Capture the cell that displays the provided text and extract its (X, Y) central coordinate. 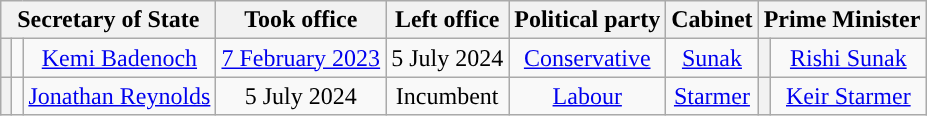
Prime Minister (842, 20)
Left office (448, 20)
Rishi Sunak (848, 58)
Sunak (712, 58)
Secretary of State (108, 20)
Conservative (588, 58)
Jonathan Reynolds (120, 96)
Cabinet (712, 20)
Starmer (712, 96)
7 February 2023 (301, 58)
Labour (588, 96)
Keir Starmer (848, 96)
Political party (588, 20)
Took office (301, 20)
Kemi Badenoch (120, 58)
Incumbent (448, 96)
